Detect which cell encompasses the target text, then output its (X, Y) center coordinate. 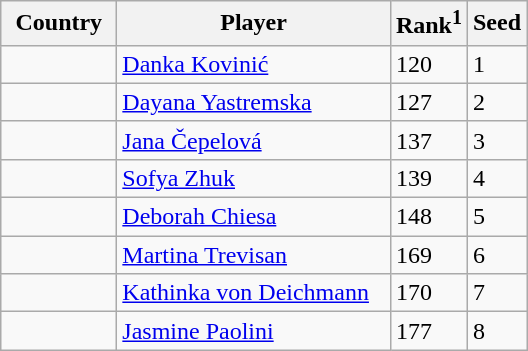
Dayana Yastremska (254, 102)
169 (428, 255)
177 (428, 331)
Seed (496, 24)
5 (496, 217)
170 (428, 293)
3 (496, 140)
Rank1 (428, 24)
7 (496, 293)
6 (496, 255)
Sofya Zhuk (254, 178)
2 (496, 102)
4 (496, 178)
1 (496, 64)
Kathinka von Deichmann (254, 293)
Deborah Chiesa (254, 217)
Jasmine Paolini (254, 331)
Player (254, 24)
139 (428, 178)
148 (428, 217)
Jana Čepelová (254, 140)
137 (428, 140)
8 (496, 331)
127 (428, 102)
Martina Trevisan (254, 255)
Country (59, 24)
120 (428, 64)
Danka Kovinić (254, 64)
